Capture the cell that displays the provided text and extract its (X, Y) central coordinate. 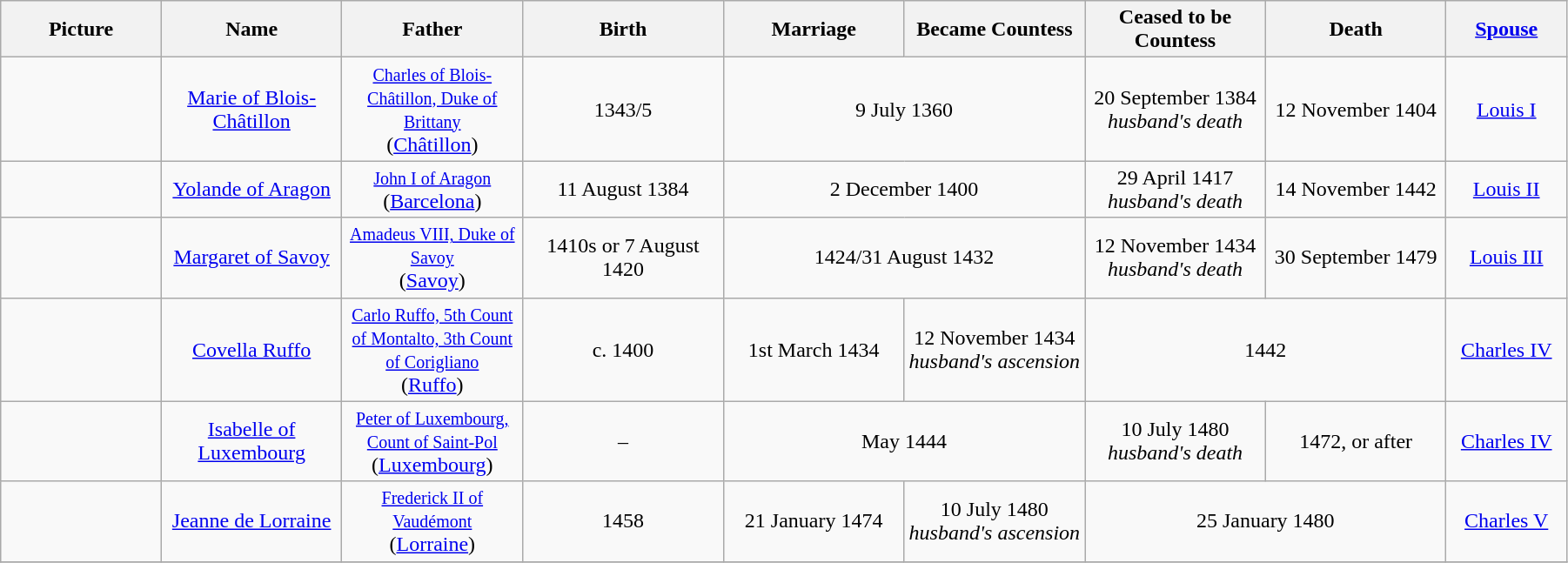
Louis III (1506, 258)
1st March 1434 (814, 350)
Yolande of Aragon (251, 190)
1442 (1265, 350)
Name (251, 30)
12 November 1434husband's death (1176, 258)
John I of Aragon (Barcelona) (432, 190)
Charles V (1506, 521)
Jeanne de Lorraine (251, 521)
Covella Ruffo (251, 350)
Marriage (814, 30)
c. 1400 (623, 350)
9 July 1360 (903, 110)
Louis I (1506, 110)
Marie of Blois-Châtillon (251, 110)
Margaret of Savoy (251, 258)
12 November 1434husband's ascension (995, 350)
1410s or 7 August 1420 (623, 258)
1424/31 August 1432 (903, 258)
1472, or after (1356, 441)
Louis II (1506, 190)
10 July 1480husband's ascension (995, 521)
Peter of Luxembourg, Count of Saint-Pol (Luxembourg) (432, 441)
30 September 1479 (1356, 258)
14 November 1442 (1356, 190)
10 July 1480husband's death (1176, 441)
May 1444 (903, 441)
25 January 1480 (1265, 521)
Picture (82, 30)
Father (432, 30)
Amadeus VIII, Duke of Savoy (Savoy) (432, 258)
Spouse (1506, 30)
– (623, 441)
29 April 1417husband's death (1176, 190)
Ceased to be Countess (1176, 30)
Birth (623, 30)
11 August 1384 (623, 190)
Frederick II of Vaudémont (Lorraine) (432, 521)
2 December 1400 (903, 190)
21 January 1474 (814, 521)
Death (1356, 30)
Charles of Blois-Châtillon, Duke of Brittany (Châtillon) (432, 110)
1458 (623, 521)
Isabelle of Luxembourg (251, 441)
12 November 1404 (1356, 110)
Became Countess (995, 30)
Carlo Ruffo, 5th Count of Montalto, 3th Count of Corigliano (Ruffo) (432, 350)
20 September 1384husband's death (1176, 110)
1343/5 (623, 110)
